Pinpoint the cell where the given text exists, returning its (x, y) midpoint coordinate. 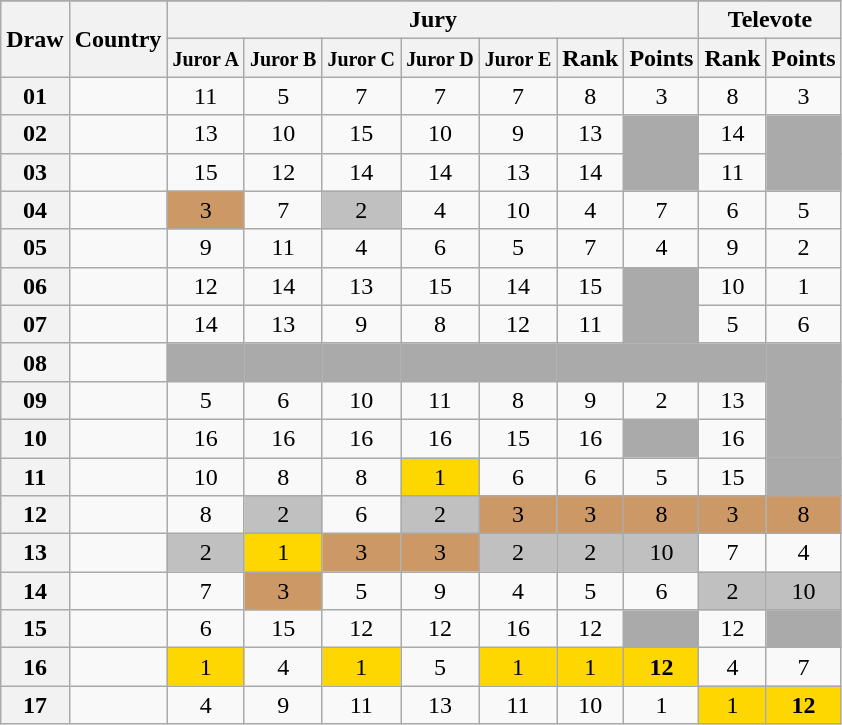
01 (35, 96)
Jury (433, 20)
08 (35, 362)
05 (35, 248)
17 (35, 705)
07 (35, 324)
06 (35, 286)
Juror A (206, 58)
Juror D (440, 58)
Juror C (362, 58)
Juror B (283, 58)
03 (35, 172)
09 (35, 400)
02 (35, 134)
Juror E (518, 58)
Draw (35, 39)
Country (118, 39)
04 (35, 210)
Televote (770, 20)
